From the cell containing the given text, extract its center point as [X, Y] coordinate. 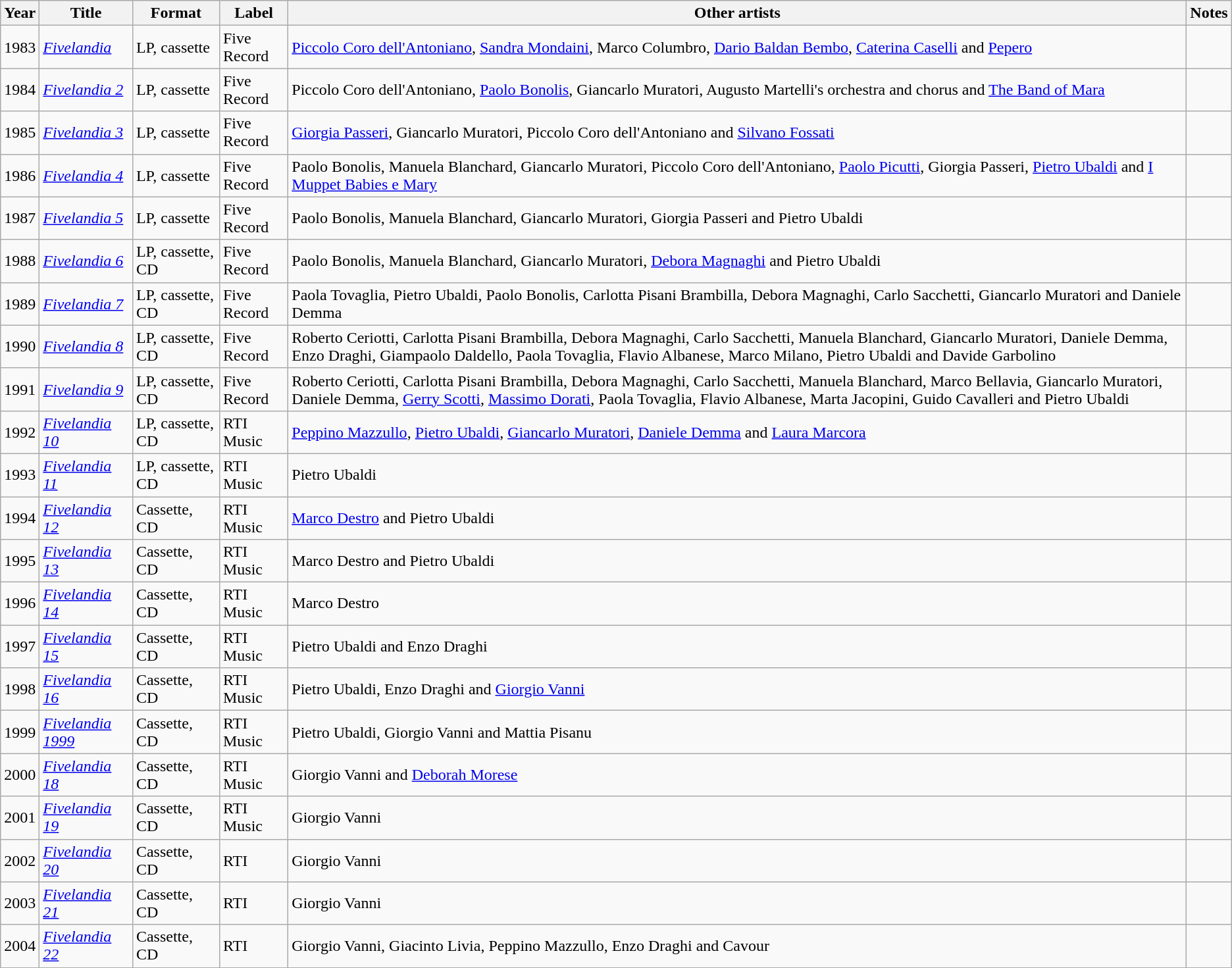
Pietro Ubaldi and Enzo Draghi [737, 646]
Marco Destro [737, 604]
Giorgia Passeri, Giancarlo Muratori, Piccolo Coro dell'Antoniano and Silvano Fossati [737, 133]
Fivelandia 9 [86, 390]
Label [253, 13]
Fivelandia 6 [86, 261]
Fivelandia [86, 47]
1985 [20, 133]
Fivelandia 13 [86, 561]
Pietro Ubaldi, Enzo Draghi and Giorgio Vanni [737, 690]
1988 [20, 261]
Fivelandia 21 [86, 903]
1987 [20, 218]
1997 [20, 646]
2002 [20, 861]
Fivelandia 11 [86, 475]
1994 [20, 517]
1990 [20, 346]
Fivelandia 14 [86, 604]
Fivelandia 12 [86, 517]
Pietro Ubaldi, Giorgio Vanni and Mattia Pisanu [737, 732]
1993 [20, 475]
1991 [20, 390]
Peppino Mazzullo, Pietro Ubaldi, Giancarlo Muratori, Daniele Demma and Laura Marcora [737, 432]
Piccolo Coro dell'Antoniano, Paolo Bonolis, Giancarlo Muratori, Augusto Martelli's orchestra and chorus and The Band of Mara [737, 89]
Fivelandia 8 [86, 346]
Fivelandia 4 [86, 175]
Fivelandia 18 [86, 775]
Fivelandia 2 [86, 89]
Fivelandia 15 [86, 646]
Fivelandia 3 [86, 133]
Year [20, 13]
1983 [20, 47]
2000 [20, 775]
Fivelandia 19 [86, 817]
1995 [20, 561]
Paola Tovaglia, Pietro Ubaldi, Paolo Bonolis, Carlotta Pisani Brambilla, Debora Magnaghi, Carlo Sacchetti, Giancarlo Muratori and Daniele Demma [737, 304]
2001 [20, 817]
1992 [20, 432]
1989 [20, 304]
Giorgio Vanni and Deborah Morese [737, 775]
Fivelandia 16 [86, 690]
Pietro Ubaldi [737, 475]
Title [86, 13]
Format [176, 13]
Fivelandia 22 [86, 946]
Giorgio Vanni, Giacinto Livia, Peppino Mazzullo, Enzo Draghi and Cavour [737, 946]
2004 [20, 946]
2003 [20, 903]
Piccolo Coro dell'Antoniano, Sandra Mondaini, Marco Columbro, Dario Baldan Bembo, Caterina Caselli and Pepero [737, 47]
Fivelandia 5 [86, 218]
Paolo Bonolis, Manuela Blanchard, Giancarlo Muratori, Giorgia Passeri and Pietro Ubaldi [737, 218]
1999 [20, 732]
1998 [20, 690]
1986 [20, 175]
Paolo Bonolis, Manuela Blanchard, Giancarlo Muratori, Debora Magnaghi and Pietro Ubaldi [737, 261]
Notes [1209, 13]
Fivelandia 10 [86, 432]
Fivelandia 20 [86, 861]
1996 [20, 604]
1984 [20, 89]
Fivelandia 1999 [86, 732]
Other artists [737, 13]
Fivelandia 7 [86, 304]
